Locate the cell with the specified text and output its (x, y) center coordinate. 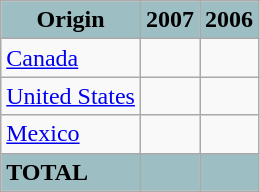
2007 (170, 20)
Origin (71, 20)
Canada (71, 58)
Mexico (71, 134)
United States (71, 96)
TOTAL (71, 172)
2006 (230, 20)
